Return (x, y) of the center of cell containing provided text 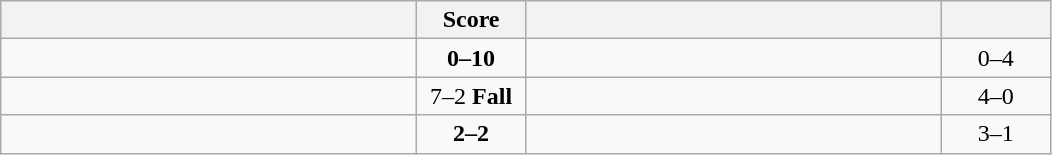
Score (472, 20)
7–2 Fall (472, 96)
3–1 (996, 134)
2–2 (472, 134)
0–10 (472, 58)
0–4 (996, 58)
4–0 (996, 96)
